Identify which cell holds the provided text, then report its (x, y) central coordinate. 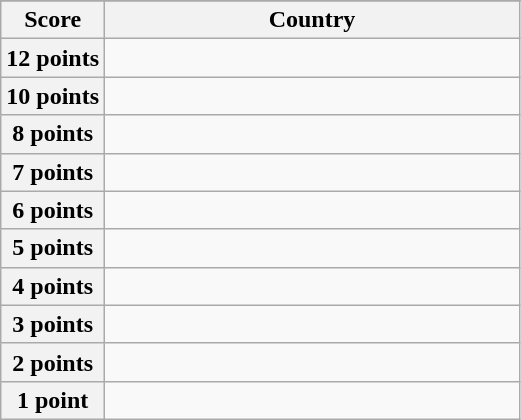
3 points (53, 324)
12 points (53, 58)
Country (312, 20)
10 points (53, 96)
1 point (53, 400)
8 points (53, 134)
7 points (53, 172)
6 points (53, 210)
4 points (53, 286)
5 points (53, 248)
2 points (53, 362)
Score (53, 20)
